Search for the cell housing the specified text and yield its [x, y] center coordinate. 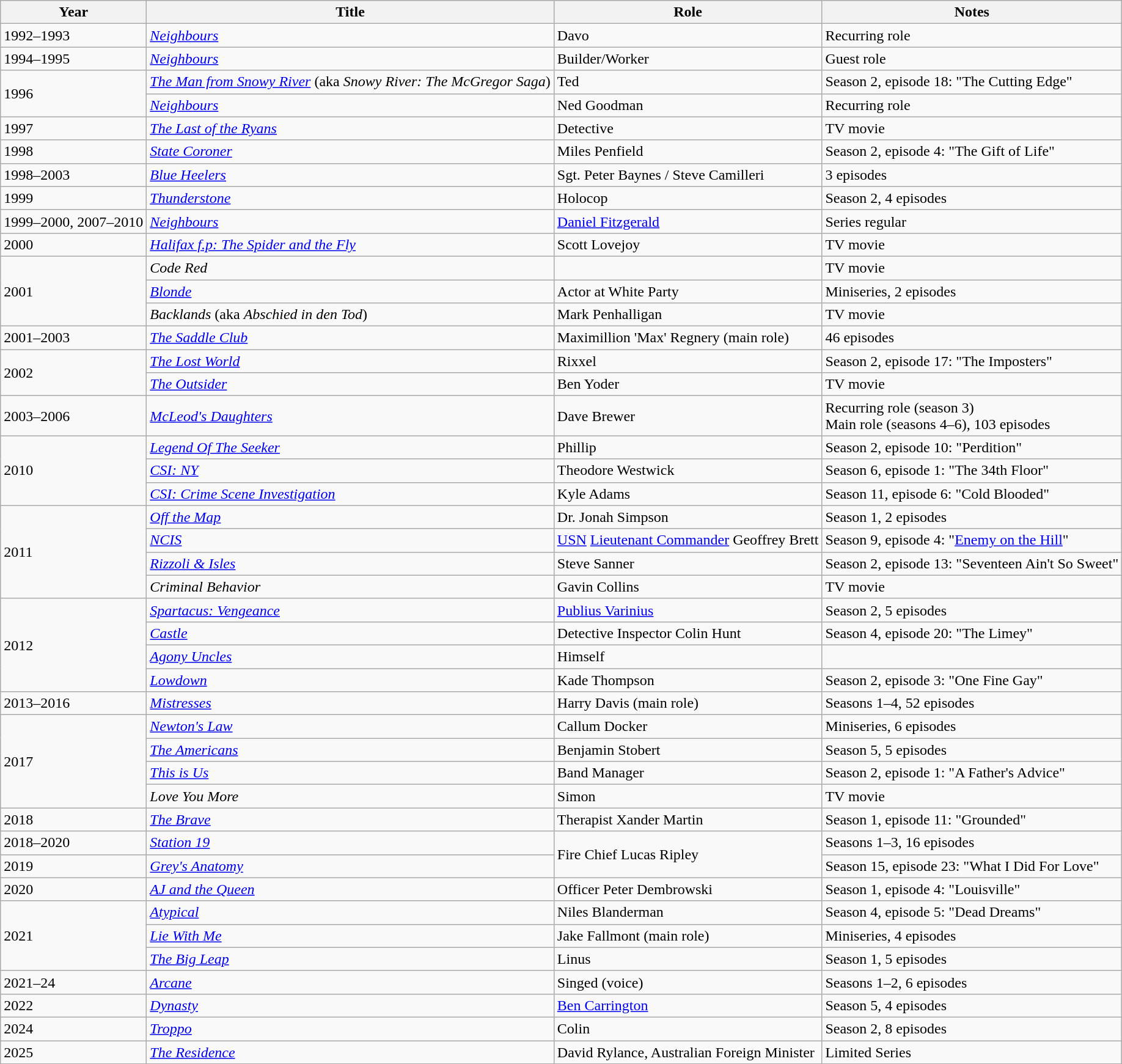
Colin [688, 1029]
Limited Series [972, 1052]
Atypical [350, 912]
Daniel Fitzgerald [688, 221]
2018–2020 [73, 843]
Season 4, episode 20: "The Limey" [972, 633]
CSI: NY [350, 471]
Builder/Worker [688, 59]
The Man from Snowy River (aka Snowy River: The McGregor Saga) [350, 82]
2013–2016 [73, 703]
McLeod's Daughters [350, 416]
Ned Goodman [688, 105]
2024 [73, 1029]
Notes [972, 12]
Fire Chief Lucas Ripley [688, 854]
Legend Of The Seeker [350, 447]
Seasons 1–2, 6 episodes [972, 982]
Sgt. Peter Baynes / Steve Camilleri [688, 175]
Mistresses [350, 703]
Season 1, 2 episodes [972, 517]
Holocop [688, 198]
2018 [73, 820]
1994–1995 [73, 59]
Arcane [350, 982]
Spartacus: Vengeance [350, 610]
Harry Davis (main role) [688, 703]
Season 5, 5 episodes [972, 750]
Maximillion 'Max' Regnery (main role) [688, 338]
Kade Thompson [688, 680]
2011 [73, 552]
Himself [688, 656]
Season 2, 5 episodes [972, 610]
Season 6, episode 1: "The 34th Floor" [972, 471]
Davo [688, 35]
Year [73, 12]
Dynasty [350, 1005]
Code Red [350, 268]
3 episodes [972, 175]
Miniseries, 4 episodes [972, 936]
Troppo [350, 1029]
Callum Docker [688, 727]
Season 11, episode 6: "Cold Blooded" [972, 494]
Backlands (aka Abschied in den Tod) [350, 315]
Publius Varinius [688, 610]
Dave Brewer [688, 416]
Season 2, episode 17: "The Imposters" [972, 361]
Season 1, 5 episodes [972, 959]
State Coroner [350, 152]
Season 1, episode 4: "Louisville" [972, 889]
Gavin Collins [688, 587]
Miles Penfield [688, 152]
Therapist Xander Martin [688, 820]
Off the Map [350, 517]
2001–2003 [73, 338]
The Last of the Ryans [350, 128]
Band Manager [688, 773]
Season 15, episode 23: "What I Did For Love" [972, 866]
2012 [73, 645]
Blonde [350, 292]
2021 [73, 936]
The Brave [350, 820]
2001 [73, 291]
Officer Peter Dembrowski [688, 889]
2021–24 [73, 982]
2020 [73, 889]
2025 [73, 1052]
Detective Inspector Colin Hunt [688, 633]
1998 [73, 152]
Benjamin Stobert [688, 750]
Season 2, episode 3: "One Fine Gay" [972, 680]
Love You More [350, 796]
Halifax f.p: The Spider and the Fly [350, 244]
Scott Lovejoy [688, 244]
Actor at White Party [688, 292]
Thunderstone [350, 198]
2000 [73, 244]
1992–1993 [73, 35]
Season 2, episode 18: "The Cutting Edge" [972, 82]
Newton's Law [350, 727]
2002 [73, 373]
2003–2006 [73, 416]
46 episodes [972, 338]
Phillip [688, 447]
NCIS [350, 540]
2019 [73, 866]
Season 9, episode 4: "Enemy on the Hill" [972, 540]
David Rylance, Australian Foreign Minister [688, 1052]
The Lost World [350, 361]
Series regular [972, 221]
Miniseries, 6 episodes [972, 727]
Niles Blanderman [688, 912]
1998–2003 [73, 175]
Simon [688, 796]
The Saddle Club [350, 338]
Title [350, 12]
Station 19 [350, 843]
Recurring role (season 3)Main role (seasons 4–6), 103 episodes [972, 416]
1997 [73, 128]
The Americans [350, 750]
Mark Penhalligan [688, 315]
Castle [350, 633]
The Big Leap [350, 959]
1996 [73, 94]
Season 1, episode 11: "Grounded" [972, 820]
Ted [688, 82]
Season 2, episode 1: "A Father's Advice" [972, 773]
Lowdown [350, 680]
1999–2000, 2007–2010 [73, 221]
Blue Heelers [350, 175]
Season 2, episode 4: "The Gift of Life" [972, 152]
Season 2, episode 13: "Seventeen Ain't So Sweet" [972, 563]
Detective [688, 128]
Ben Carrington [688, 1005]
Jake Fallmont (main role) [688, 936]
Kyle Adams [688, 494]
Ben Yoder [688, 384]
CSI: Crime Scene Investigation [350, 494]
Seasons 1–3, 16 episodes [972, 843]
Season 2, 4 episodes [972, 198]
Linus [688, 959]
The Outsider [350, 384]
Role [688, 12]
Steve Sanner [688, 563]
Season 2, episode 10: "Perdition" [972, 447]
Season 5, 4 episodes [972, 1005]
USN Lieutenant Commander Geoffrey Brett [688, 540]
2022 [73, 1005]
Rixxel [688, 361]
1999 [73, 198]
2010 [73, 471]
Grey's Anatomy [350, 866]
Season 2, 8 episodes [972, 1029]
Criminal Behavior [350, 587]
Miniseries, 2 episodes [972, 292]
This is Us [350, 773]
Singed (voice) [688, 982]
Rizzoli & Isles [350, 563]
Lie With Me [350, 936]
2017 [73, 761]
Seasons 1–4, 52 episodes [972, 703]
Agony Uncles [350, 656]
AJ and the Queen [350, 889]
Dr. Jonah Simpson [688, 517]
Theodore Westwick [688, 471]
Season 4, episode 5: "Dead Dreams" [972, 912]
The Residence [350, 1052]
Guest role [972, 59]
